Return the [X, Y] coordinate for the center point of the cell that contains the specified text.  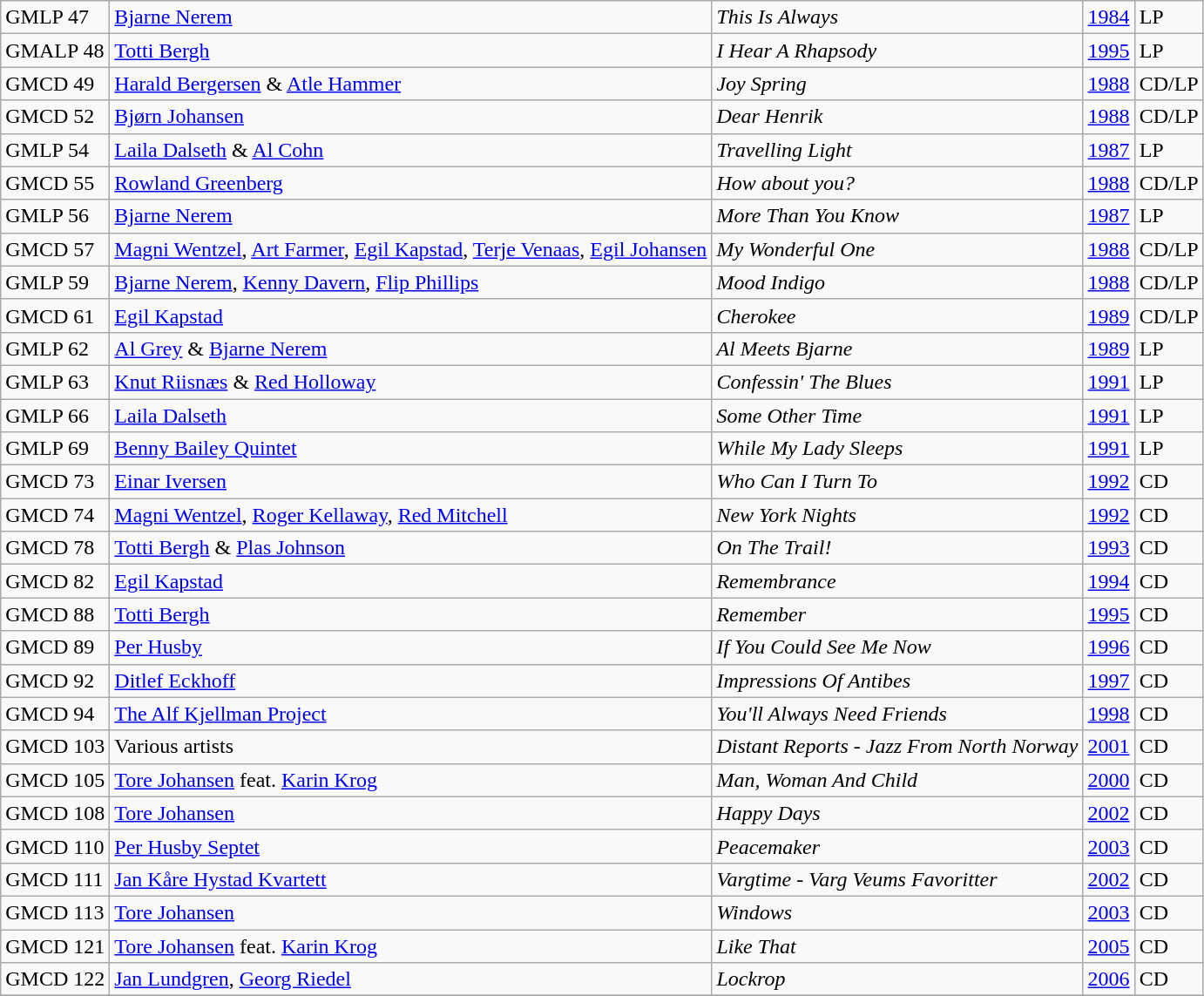
This Is Always [897, 17]
Ditlef Eckhoff [411, 681]
Some Other Time [897, 416]
GMCD 52 [56, 117]
GMCD 110 [56, 846]
GMCD 78 [56, 548]
Totti Bergh & Plas Johnson [411, 548]
Windows [897, 912]
2006 [1108, 979]
The Alf Kjellman Project [411, 714]
GMCD 92 [56, 681]
GMCD 111 [56, 879]
1996 [1108, 647]
GMCD 88 [56, 614]
2001 [1108, 747]
GMLP 59 [56, 282]
Lockrop [897, 979]
Impressions Of Antibes [897, 681]
GMALP 48 [56, 51]
Einar Iversen [411, 482]
Man, Woman And Child [897, 780]
Travelling Light [897, 150]
GMCD 113 [56, 912]
GMLP 56 [56, 216]
GMLP 54 [56, 150]
GMCD 49 [56, 84]
Cherokee [897, 315]
New York Nights [897, 515]
GMCD 61 [56, 315]
Remember [897, 614]
Laila Dalseth & Al Cohn [411, 150]
GMLP 69 [56, 449]
GMCD 122 [56, 979]
Benny Bailey Quintet [411, 449]
GMCD 94 [56, 714]
GMCD 108 [56, 813]
Various artists [411, 747]
Al Grey & Bjarne Nerem [411, 349]
Vargtime - Varg Veums Favoritter [897, 879]
Who Can I Turn To [897, 482]
Mood Indigo [897, 282]
Per Husby Septet [411, 846]
Dear Henrik [897, 117]
Rowland Greenberg [411, 183]
I Hear A Rhapsody [897, 51]
Magni Wentzel, Roger Kellaway, Red Mitchell [411, 515]
Magni Wentzel, Art Farmer, Egil Kapstad, Terje Venaas, Egil Johansen [411, 249]
1998 [1108, 714]
Al Meets Bjarne [897, 349]
1993 [1108, 548]
Remembrance [897, 581]
GMCD 105 [56, 780]
Bjørn Johansen [411, 117]
While My Lady Sleeps [897, 449]
2005 [1108, 945]
Distant Reports - Jazz From North Norway [897, 747]
GMLP 63 [56, 382]
Happy Days [897, 813]
1997 [1108, 681]
Jan Kåre Hystad Kvartett [411, 879]
Per Husby [411, 647]
How about you? [897, 183]
Bjarne Nerem, Kenny Davern, Flip Phillips [411, 282]
GMCD 57 [56, 249]
Like That [897, 945]
Joy Spring [897, 84]
My Wonderful One [897, 249]
GMLP 62 [56, 349]
More Than You Know [897, 216]
1994 [1108, 581]
GMCD 82 [56, 581]
You'll Always Need Friends [897, 714]
Laila Dalseth [411, 416]
If You Could See Me Now [897, 647]
On The Trail! [897, 548]
GMLP 66 [56, 416]
Confessin' The Blues [897, 382]
Knut Riisnæs & Red Holloway [411, 382]
1984 [1108, 17]
Harald Bergersen & Atle Hammer [411, 84]
GMCD 55 [56, 183]
GMCD 89 [56, 647]
Peacemaker [897, 846]
GMCD 74 [56, 515]
2000 [1108, 780]
GMCD 103 [56, 747]
GMLP 47 [56, 17]
GMCD 121 [56, 945]
Jan Lundgren, Georg Riedel [411, 979]
GMCD 73 [56, 482]
